Provide the (X, Y) coordinate of the cell's center where the given text is located.  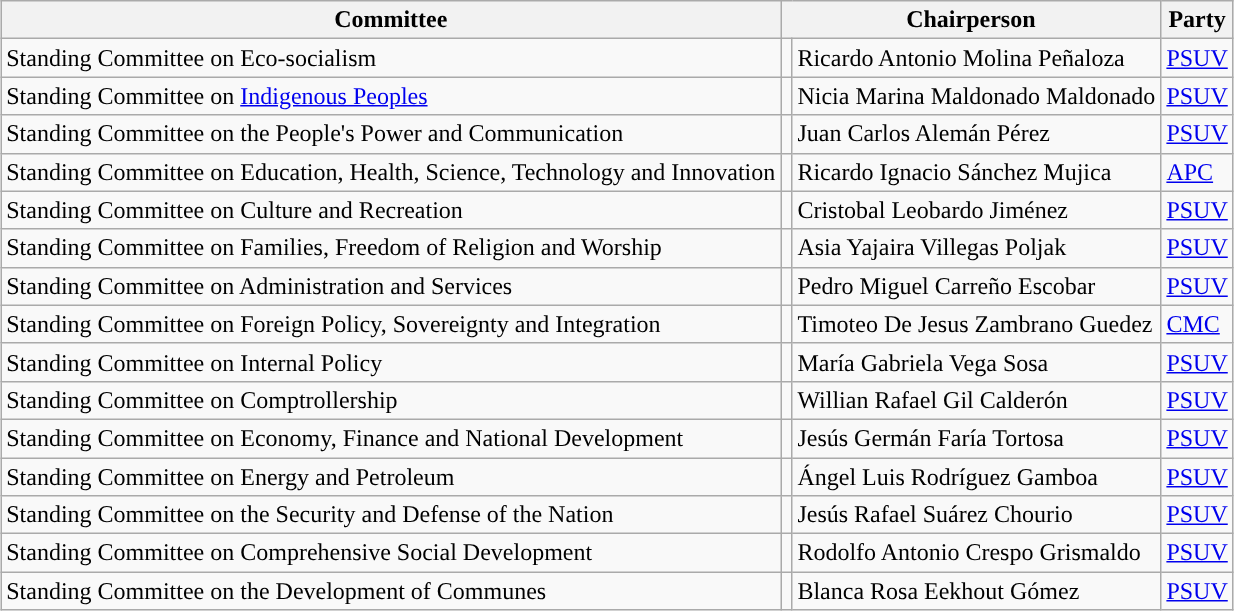
Standing Committee on Energy and Petroleum (391, 477)
Asia Yajaira Villegas Poljak (976, 248)
Standing Committee on Administration and Services (391, 286)
Standing Committee on Foreign Policy, Sovereignty and Integration (391, 324)
Ricardo Ignacio Sánchez Mujica (976, 172)
Standing Committee on the Security and Defense of the Nation (391, 515)
Committee (391, 20)
APC (1197, 172)
Juan Carlos Alemán Pérez (976, 134)
Jesús Rafael Suárez Chourio (976, 515)
Party (1197, 20)
Standing Committee on the People's Power and Communication (391, 134)
Jesús Germán Faría Tortosa (976, 438)
Standing Committee on Culture and Recreation (391, 210)
Cristobal Leobardo Jiménez (976, 210)
Chairperson (971, 20)
María Gabriela Vega Sosa (976, 362)
Standing Committee on Eco-socialism (391, 58)
CMC (1197, 324)
Pedro Miguel Carreño Escobar (976, 286)
Timoteo De Jesus Zambrano Guedez (976, 324)
Standing Committee on Education, Health, Science, Technology and Innovation (391, 172)
Standing Committee on Internal Policy (391, 362)
Rodolfo Antonio Crespo Grismaldo (976, 553)
Standing Committee on Economy, Finance and National Development (391, 438)
Standing Committee on Families, Freedom of Religion and Worship (391, 248)
Standing Committee on Indigenous Peoples (391, 96)
Standing Committee on the Development of Communes (391, 591)
Ricardo Antonio Molina Peñaloza (976, 58)
Nicia Marina Maldonado Maldonado (976, 96)
Standing Committee on Comptrollership (391, 400)
Standing Committee on Comprehensive Social Development (391, 553)
Blanca Rosa Eekhout Gómez (976, 591)
Willian Rafael Gil Calderón (976, 400)
Ángel Luis Rodríguez Gamboa (976, 477)
